Return the [X, Y] coordinate for the center point of the cell that contains the specified text.  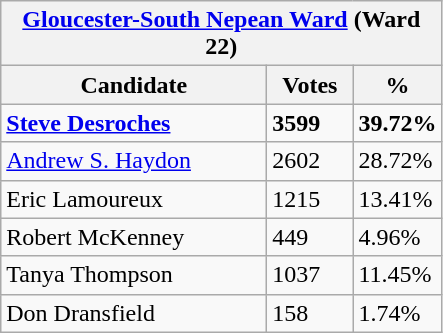
Robert McKenney [134, 237]
Don Dransfield [134, 313]
% [398, 85]
Votes [310, 85]
3599 [310, 123]
449 [310, 237]
1037 [310, 275]
158 [310, 313]
1215 [310, 199]
28.72% [398, 161]
Tanya Thompson [134, 275]
39.72% [398, 123]
11.45% [398, 275]
Steve Desroches [134, 123]
Candidate [134, 85]
1.74% [398, 313]
Andrew S. Haydon [134, 161]
Eric Lamoureux [134, 199]
13.41% [398, 199]
2602 [310, 161]
Gloucester-South Nepean Ward (Ward 22) [222, 34]
4.96% [398, 237]
